Locate the cell with the specified text and output its [x, y] center coordinate. 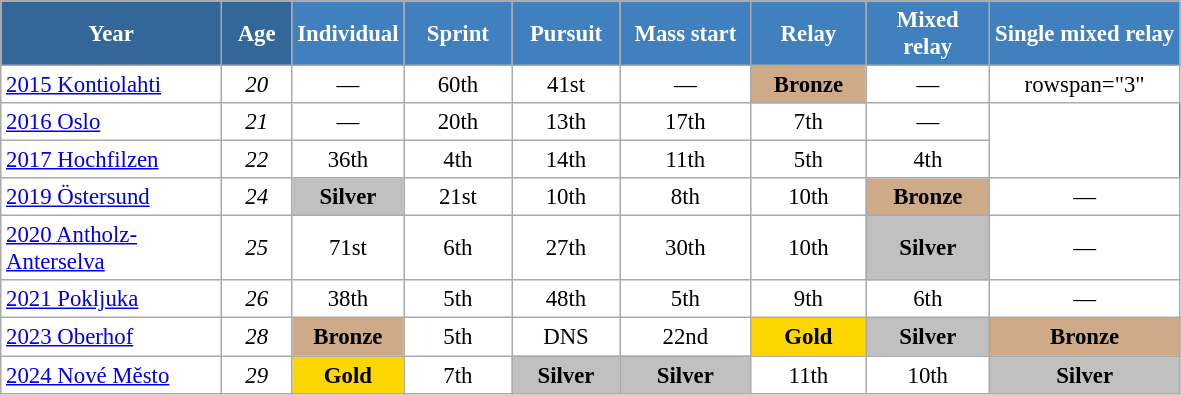
9th [809, 299]
Year [112, 34]
30th [686, 248]
Single mixed relay [1084, 34]
41st [566, 85]
14th [566, 160]
Mass start [686, 34]
38th [348, 299]
36th [348, 160]
Age [256, 34]
21st [458, 197]
26 [256, 299]
Pursuit [566, 34]
27th [566, 248]
29 [256, 375]
28 [256, 337]
2020 Antholz-Anterselva [112, 248]
8th [686, 197]
71st [348, 248]
2024 Nové Město [112, 375]
2019 Östersund [112, 197]
60th [458, 85]
20th [458, 122]
2016 Oslo [112, 122]
Individual [348, 34]
22 [256, 160]
22nd [686, 337]
2015 Kontiolahti [112, 85]
24 [256, 197]
21 [256, 122]
rowspan="3" [1084, 85]
2021 Pokljuka [112, 299]
2023 Oberhof [112, 337]
Relay [809, 34]
17th [686, 122]
Mixed relay [928, 34]
DNS [566, 337]
Sprint [458, 34]
25 [256, 248]
48th [566, 299]
20 [256, 85]
2017 Hochfilzen [112, 160]
13th [566, 122]
